Capture the cell that displays the provided text and extract its (x, y) central coordinate. 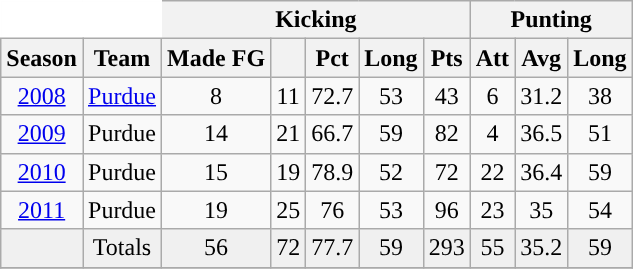
76 (332, 210)
Pct (332, 58)
11 (288, 96)
2009 (42, 134)
25 (288, 210)
22 (492, 172)
43 (446, 96)
36.4 (542, 172)
82 (446, 134)
Team (122, 58)
21 (288, 134)
Pts (446, 58)
15 (216, 172)
Totals (122, 248)
35.2 (542, 248)
35 (542, 210)
56 (216, 248)
72.7 (332, 96)
6 (492, 96)
293 (446, 248)
Season (42, 58)
36.5 (542, 134)
23 (492, 210)
54 (600, 210)
Made FG (216, 58)
Punting (551, 20)
8 (216, 96)
51 (600, 134)
4 (492, 134)
38 (600, 96)
96 (446, 210)
Kicking (316, 20)
2010 (42, 172)
14 (216, 134)
52 (391, 172)
31.2 (542, 96)
2011 (42, 210)
55 (492, 248)
78.9 (332, 172)
77.7 (332, 248)
66.7 (332, 134)
2008 (42, 96)
Att (492, 58)
Avg (542, 58)
